Locate the cell with the specified text and output its (X, Y) center coordinate. 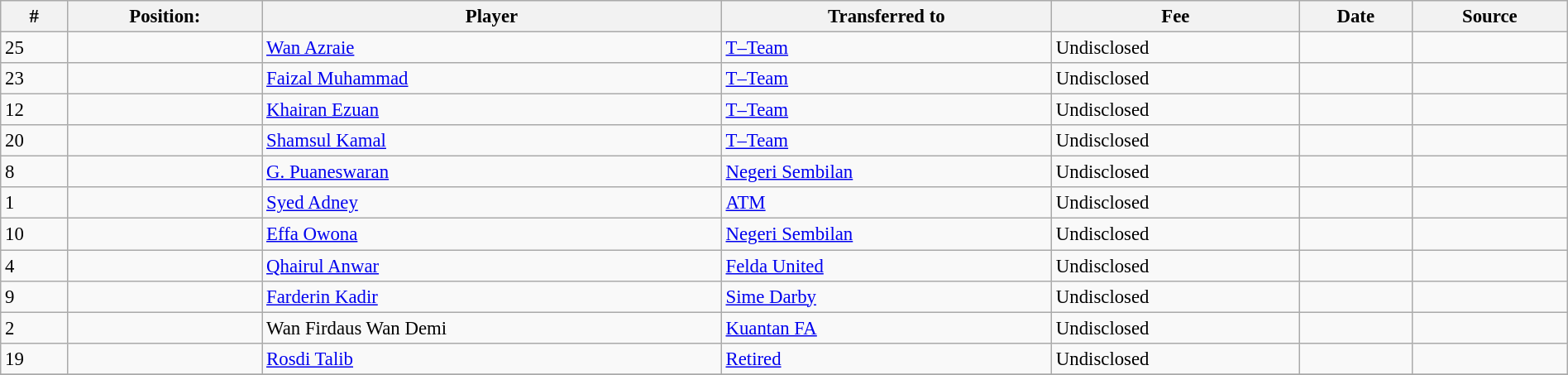
Qhairul Anwar (491, 266)
Transferred to (887, 17)
Effa Owona (491, 234)
ATM (887, 203)
Syed Adney (491, 203)
25 (35, 48)
Rosdi Talib (491, 358)
# (35, 17)
19 (35, 358)
Wan Azraie (491, 48)
2 (35, 328)
Shamsul Kamal (491, 141)
G. Puaneswaran (491, 172)
Date (1355, 17)
Felda United (887, 266)
Kuantan FA (887, 328)
23 (35, 79)
8 (35, 172)
Position: (165, 17)
Farderin Kadir (491, 296)
Retired (887, 358)
Khairan Ezuan (491, 110)
20 (35, 141)
9 (35, 296)
Sime Darby (887, 296)
1 (35, 203)
Player (491, 17)
12 (35, 110)
Source (1489, 17)
Wan Firdaus Wan Demi (491, 328)
Faizal Muhammad (491, 79)
10 (35, 234)
Fee (1176, 17)
4 (35, 266)
